Locate the cell with the specified text and output its (X, Y) center coordinate. 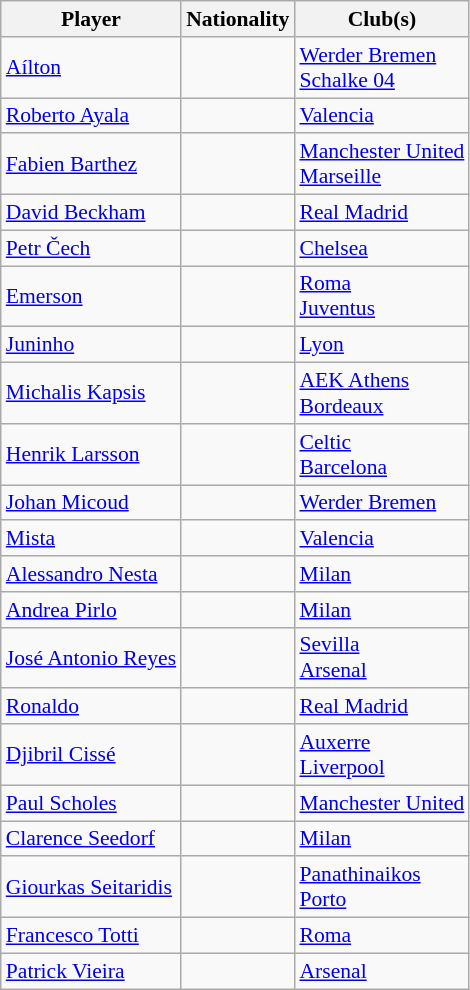
Manchester United (382, 803)
Fabien Barthez (91, 164)
José Antonio Reyes (91, 658)
Juninho (91, 345)
Andrea Pirlo (91, 610)
Michalis Kapsis (91, 394)
Lyon (382, 345)
Emerson (91, 296)
AEK Athens Bordeaux (382, 394)
Chelsea (382, 248)
Club(s) (382, 19)
Roberto Ayala (91, 116)
David Beckham (91, 213)
Ronaldo (91, 707)
Panathinaikos Porto (382, 888)
Nationality (238, 19)
Roma (382, 936)
Mista (91, 539)
Johan Micoud (91, 503)
Auxerre Liverpool (382, 754)
Paul Scholes (91, 803)
Giourkas Seitaridis (91, 888)
Player (91, 19)
Djibril Cissé (91, 754)
Clarence Seedorf (91, 839)
Sevilla Arsenal (382, 658)
Manchester United Marseille (382, 164)
Aílton (91, 68)
Patrick Vieira (91, 971)
Roma Juventus (382, 296)
Alessandro Nesta (91, 574)
Henrik Larsson (91, 454)
Arsenal (382, 971)
Celtic Barcelona (382, 454)
Francesco Totti (91, 936)
Werder Bremen (382, 503)
Werder Bremen Schalke 04 (382, 68)
Petr Čech (91, 248)
